Determine the (X, Y) coordinate at the center of the cell enclosing the given text.  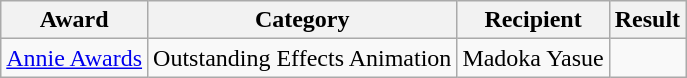
Annie Awards (74, 58)
Category (302, 20)
Recipient (533, 20)
Outstanding Effects Animation (302, 58)
Award (74, 20)
Madoka Yasue (533, 58)
Result (647, 20)
